Detect which cell encompasses the target text, then output its [X, Y] center coordinate. 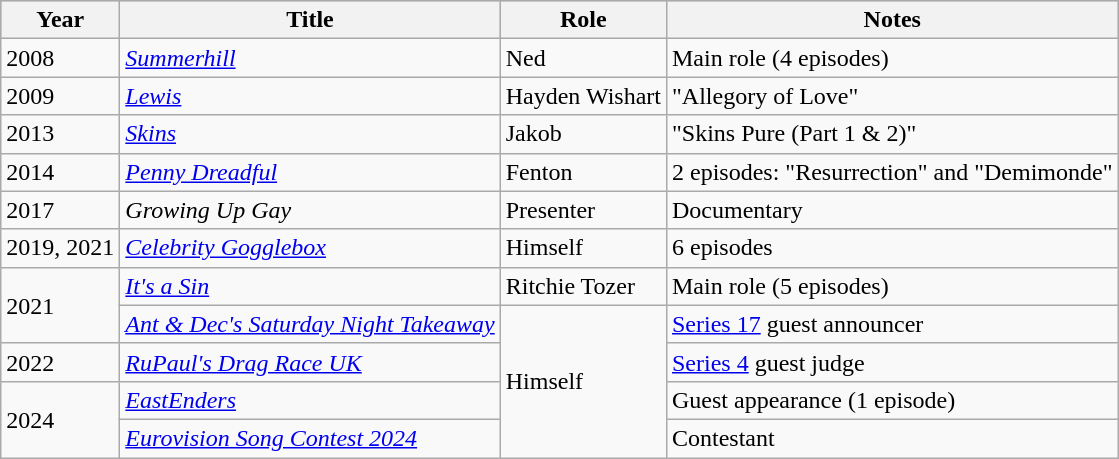
2021 [60, 305]
2024 [60, 419]
Ant & Dec's Saturday Night Takeaway [310, 324]
Role [583, 20]
2019, 2021 [60, 248]
2014 [60, 172]
Penny Dreadful [310, 172]
Presenter [583, 210]
Main role (5 episodes) [892, 286]
Guest appearance (1 episode) [892, 400]
Lewis [310, 96]
2008 [60, 58]
Notes [892, 20]
Contestant [892, 438]
6 episodes [892, 248]
Ritchie Tozer [583, 286]
Fenton [583, 172]
Summerhill [310, 58]
Title [310, 20]
Eurovision Song Contest 2024 [310, 438]
Growing Up Gay [310, 210]
2 episodes: "Resurrection" and "Demimonde" [892, 172]
RuPaul's Drag Race UK [310, 362]
Skins [310, 134]
Jakob [583, 134]
It's a Sin [310, 286]
"Skins Pure (Part 1 & 2)" [892, 134]
Series 17 guest announcer [892, 324]
Celebrity Gogglebox [310, 248]
EastEnders [310, 400]
2022 [60, 362]
2009 [60, 96]
Ned [583, 58]
"Allegory of Love" [892, 96]
Hayden Wishart [583, 96]
Documentary [892, 210]
2017 [60, 210]
Series 4 guest judge [892, 362]
Main role (4 episodes) [892, 58]
Year [60, 20]
2013 [60, 134]
